Determine the (X, Y) coordinate at the center of the cell enclosing the given text.  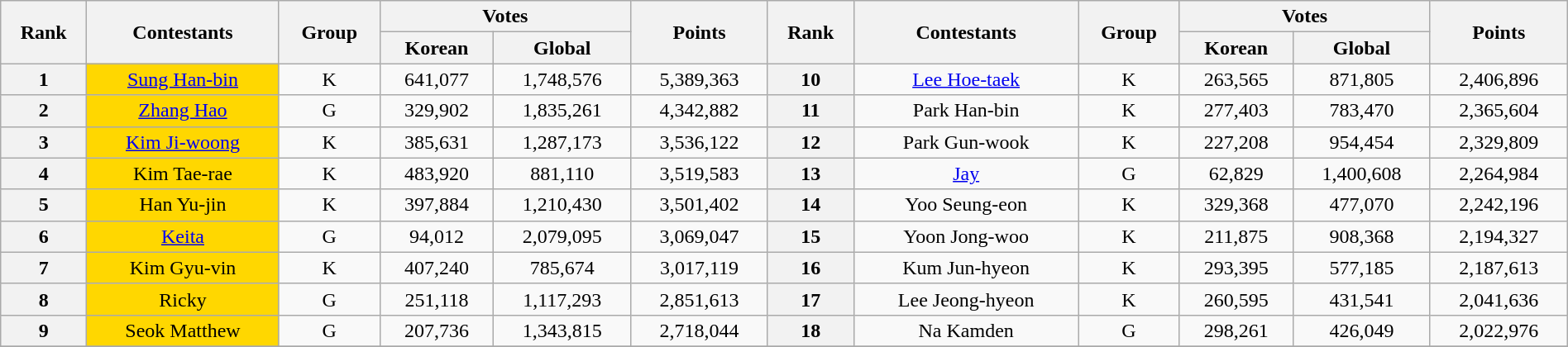
227,208 (1236, 142)
2,079,095 (562, 236)
10 (810, 79)
1,835,261 (562, 111)
2,187,613 (1499, 268)
2,041,636 (1499, 299)
Kim Gyu-vin (184, 268)
15 (810, 236)
260,595 (1236, 299)
785,674 (562, 268)
4,342,882 (700, 111)
577,185 (1362, 268)
Yoo Seung-eon (966, 205)
4 (44, 173)
6 (44, 236)
407,240 (437, 268)
Zhang Hao (184, 111)
426,049 (1362, 330)
13 (810, 173)
11 (810, 111)
Kum Jun-hyeon (966, 268)
2,329,809 (1499, 142)
5,389,363 (700, 79)
3,536,122 (700, 142)
17 (810, 299)
3,017,119 (700, 268)
477,070 (1362, 205)
329,902 (437, 111)
881,110 (562, 173)
2,406,896 (1499, 79)
14 (810, 205)
431,541 (1362, 299)
94,012 (437, 236)
Kim Ji-woong (184, 142)
Jay (966, 173)
18 (810, 330)
1,210,430 (562, 205)
2,242,196 (1499, 205)
3 (44, 142)
9 (44, 330)
1,343,815 (562, 330)
2,022,976 (1499, 330)
298,261 (1236, 330)
908,368 (1362, 236)
Han Yu-jin (184, 205)
2,194,327 (1499, 236)
Sung Han-bin (184, 79)
Park Han-bin (966, 111)
1,748,576 (562, 79)
62,829 (1236, 173)
641,077 (437, 79)
16 (810, 268)
Ricky (184, 299)
Seok Matthew (184, 330)
2 (44, 111)
2,365,604 (1499, 111)
1,287,173 (562, 142)
Kim Tae-rae (184, 173)
Yoon Jong-woo (966, 236)
2,264,984 (1499, 173)
385,631 (437, 142)
5 (44, 205)
1 (44, 79)
207,736 (437, 330)
329,368 (1236, 205)
483,920 (437, 173)
7 (44, 268)
2,718,044 (700, 330)
1,400,608 (1362, 173)
1,117,293 (562, 299)
3,519,583 (700, 173)
783,470 (1362, 111)
263,565 (1236, 79)
Keita (184, 236)
954,454 (1362, 142)
871,805 (1362, 79)
2,851,613 (700, 299)
Lee Jeong-hyeon (966, 299)
397,884 (437, 205)
251,118 (437, 299)
3,501,402 (700, 205)
293,395 (1236, 268)
3,069,047 (700, 236)
Na Kamden (966, 330)
Park Gun-wook (966, 142)
211,875 (1236, 236)
Lee Hoe-taek (966, 79)
277,403 (1236, 111)
8 (44, 299)
12 (810, 142)
